Find where the given text appears and provide that cell's center as (x, y) coordinate. 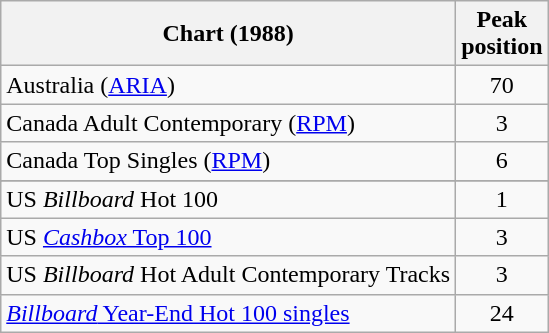
Australia (ARIA) (228, 85)
6 (502, 161)
Canada Top Singles (RPM) (228, 161)
Canada Adult Contemporary (RPM) (228, 123)
Chart (1988) (228, 34)
US Cashbox Top 100 (228, 237)
24 (502, 313)
70 (502, 85)
US Billboard Hot Adult Contemporary Tracks (228, 275)
US Billboard Hot 100 (228, 199)
1 (502, 199)
Peakposition (502, 34)
Billboard Year-End Hot 100 singles (228, 313)
